Output the (x, y) coordinate of the center of the cell containing the given text.  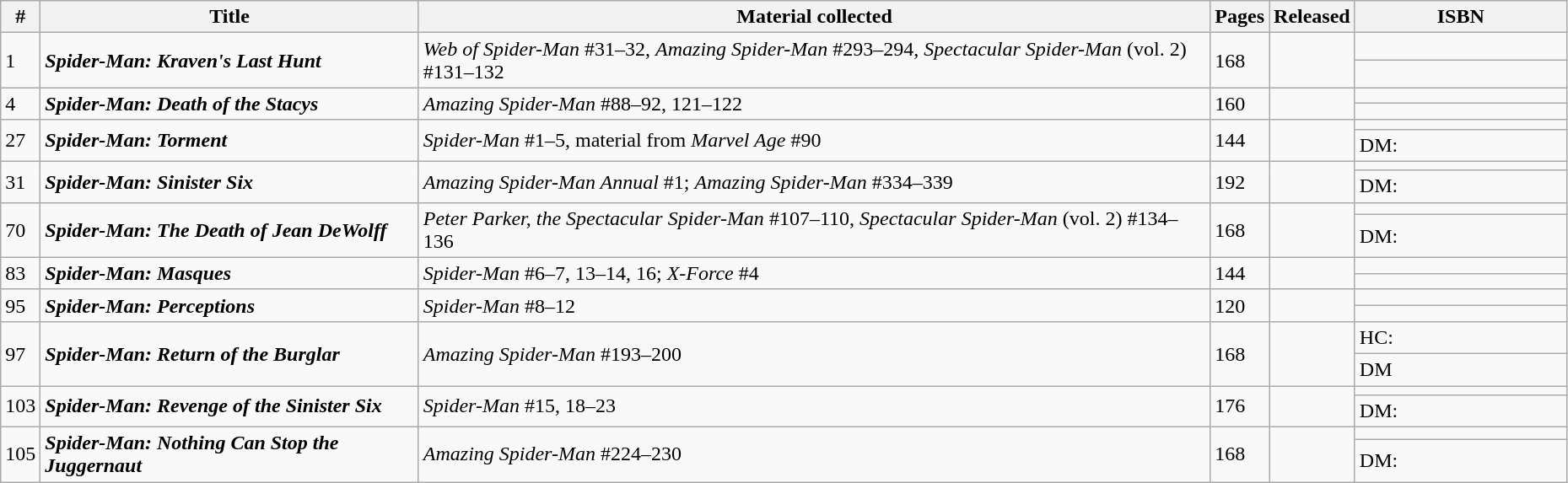
103 (20, 406)
Title (229, 17)
Spider-Man: Sinister Six (229, 182)
83 (20, 273)
105 (20, 455)
Released (1312, 17)
Spider-Man: Perceptions (229, 305)
120 (1240, 305)
Material collected (815, 17)
Amazing Spider-Man #224–230 (815, 455)
Spider-Man: The Death of Jean DeWolff (229, 229)
95 (20, 305)
31 (20, 182)
Spider-Man #8–12 (815, 305)
Spider-Man #6–7, 13–14, 16; X-Force #4 (815, 273)
Spider-Man: Torment (229, 140)
Peter Parker, the Spectacular Spider-Man #107–110, Spectacular Spider-Man (vol. 2) #134–136 (815, 229)
Amazing Spider-Man Annual #1; Amazing Spider-Man #334–339 (815, 182)
Spider-Man: Masques (229, 273)
ISBN (1461, 17)
Spider-Man: Death of the Stacys (229, 104)
Web of Spider-Man #31–32, Amazing Spider-Man #293–294, Spectacular Spider-Man (vol. 2) #131–132 (815, 61)
97 (20, 353)
Spider-Man #1–5, material from Marvel Age #90 (815, 140)
Spider-Man: Return of the Burglar (229, 353)
HC: (1461, 337)
70 (20, 229)
176 (1240, 406)
Amazing Spider-Man #193–200 (815, 353)
# (20, 17)
4 (20, 104)
192 (1240, 182)
160 (1240, 104)
Amazing Spider-Man #88–92, 121–122 (815, 104)
1 (20, 61)
27 (20, 140)
Spider-Man: Revenge of the Sinister Six (229, 406)
Spider-Man: Nothing Can Stop the Juggernaut (229, 455)
Spider-Man: Kraven's Last Hunt (229, 61)
Pages (1240, 17)
DM (1461, 369)
Spider-Man #15, 18–23 (815, 406)
